Search for the cell housing the specified text and yield its (X, Y) center coordinate. 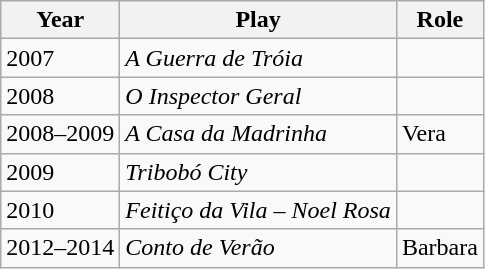
2012–2014 (60, 248)
A Guerra de Tróia (258, 58)
A Casa da Madrinha (258, 134)
O Inspector Geral (258, 96)
Play (258, 20)
2007 (60, 58)
Vera (440, 134)
2009 (60, 172)
2008 (60, 96)
Conto de Verão (258, 248)
Feitiço da Vila – Noel Rosa (258, 210)
Tribobó City (258, 172)
2010 (60, 210)
Role (440, 20)
Barbara (440, 248)
2008–2009 (60, 134)
Year (60, 20)
